For the text-containing cell, return its midpoint in [x, y] coordinate format. 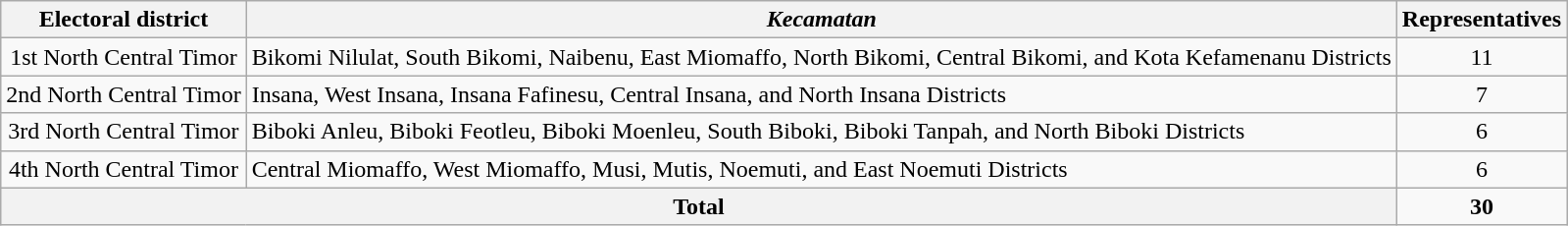
30 [1481, 206]
Kecamatan [822, 20]
4th North Central Timor [124, 169]
1st North Central Timor [124, 57]
Insana, West Insana, Insana Fafinesu, Central Insana, and North Insana Districts [822, 94]
Central Miomaffo, West Miomaffo, Musi, Mutis, Noemuti, and East Noemuti Districts [822, 169]
Total [699, 206]
Biboki Anleu, Biboki Feotleu, Biboki Moenleu, South Biboki, Biboki Tanpah, and North Biboki Districts [822, 132]
Bikomi Nilulat, South Bikomi, Naibenu, East Miomaffo, North Bikomi, Central Bikomi, and Kota Kefamenanu Districts [822, 57]
Electoral district [124, 20]
3rd North Central Timor [124, 132]
2nd North Central Timor [124, 94]
Representatives [1481, 20]
7 [1481, 94]
11 [1481, 57]
